Output the (x, y) coordinate of the center of the cell containing the given text.  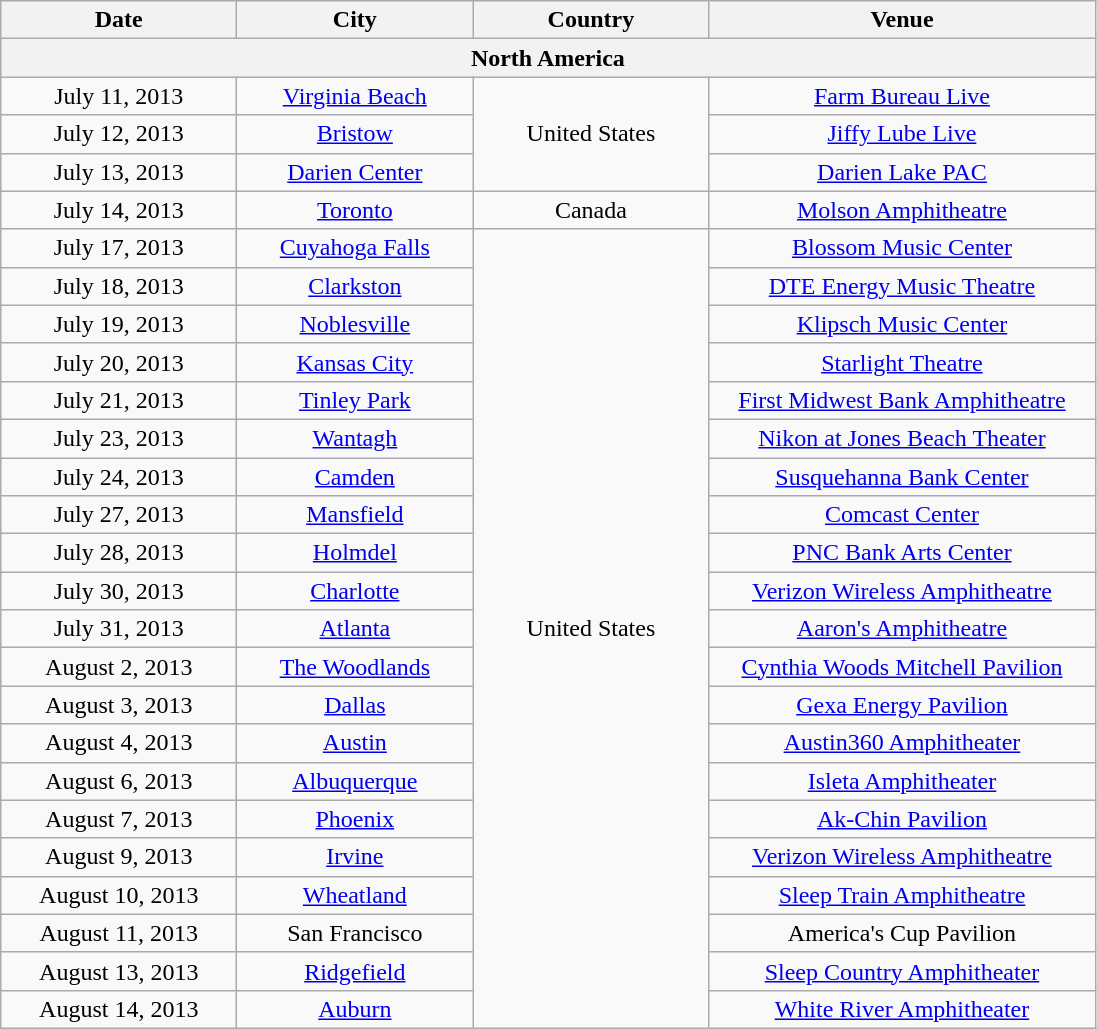
July 13, 2013 (119, 172)
July 17, 2013 (119, 248)
August 11, 2013 (119, 933)
Date (119, 20)
July 30, 2013 (119, 591)
Irvine (355, 857)
Farm Bureau Live (902, 96)
Clarkston (355, 286)
Blossom Music Center (902, 248)
Canada (591, 210)
City (355, 20)
Kansas City (355, 362)
First Midwest Bank Amphitheatre (902, 400)
Austin360 Amphitheater (902, 743)
July 21, 2013 (119, 400)
San Francisco (355, 933)
Dallas (355, 705)
July 28, 2013 (119, 553)
Cynthia Woods Mitchell Pavilion (902, 667)
August 13, 2013 (119, 971)
August 3, 2013 (119, 705)
Bristow (355, 134)
Atlanta (355, 629)
August 14, 2013 (119, 1009)
Molson Amphitheatre (902, 210)
Wheatland (355, 895)
July 24, 2013 (119, 477)
July 18, 2013 (119, 286)
Jiffy Lube Live (902, 134)
North America (548, 58)
Ridgefield (355, 971)
July 20, 2013 (119, 362)
Noblesville (355, 324)
Starlight Theatre (902, 362)
August 6, 2013 (119, 781)
July 27, 2013 (119, 515)
August 10, 2013 (119, 895)
Isleta Amphitheater (902, 781)
Sleep Train Amphitheatre (902, 895)
August 9, 2013 (119, 857)
Nikon at Jones Beach Theater (902, 438)
Austin (355, 743)
Venue (902, 20)
Aaron's Amphitheatre (902, 629)
Auburn (355, 1009)
Virginia Beach (355, 96)
Susquehanna Bank Center (902, 477)
July 19, 2013 (119, 324)
August 2, 2013 (119, 667)
Sleep Country Amphitheater (902, 971)
July 31, 2013 (119, 629)
August 4, 2013 (119, 743)
July 14, 2013 (119, 210)
July 23, 2013 (119, 438)
Mansfield (355, 515)
Albuquerque (355, 781)
The Woodlands (355, 667)
Gexa Energy Pavilion (902, 705)
America's Cup Pavilion (902, 933)
White River Amphitheater (902, 1009)
August 7, 2013 (119, 819)
Cuyahoga Falls (355, 248)
DTE Energy Music Theatre (902, 286)
Tinley Park (355, 400)
Comcast Center (902, 515)
Camden (355, 477)
Toronto (355, 210)
July 12, 2013 (119, 134)
Charlotte (355, 591)
PNC Bank Arts Center (902, 553)
Holmdel (355, 553)
Klipsch Music Center (902, 324)
Darien Center (355, 172)
July 11, 2013 (119, 96)
Ak-Chin Pavilion (902, 819)
Wantagh (355, 438)
Phoenix (355, 819)
Country (591, 20)
Darien Lake PAC (902, 172)
